Scan for the cell matching the given text and deliver its (x, y) coordinate at center. 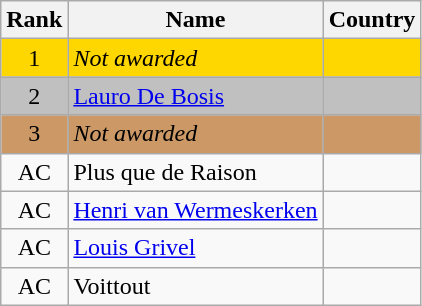
Louis Grivel (196, 248)
Henri van Wermeskerken (196, 210)
Country (372, 20)
Voittout (196, 286)
Plus que de Raison (196, 172)
Lauro De Bosis (196, 96)
Name (196, 20)
3 (34, 134)
2 (34, 96)
1 (34, 58)
Rank (34, 20)
